Output the [X, Y] coordinate of the center of the cell containing the given text.  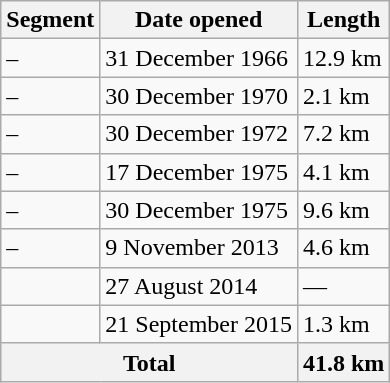
9.6 km [343, 210]
1.3 km [343, 324]
7.2 km [343, 134]
Length [343, 20]
30 December 1975 [199, 210]
30 December 1972 [199, 134]
Total [150, 362]
17 December 1975 [199, 172]
Segment [50, 20]
— [343, 286]
9 November 2013 [199, 248]
2.1 km [343, 96]
30 December 1970 [199, 96]
27 August 2014 [199, 286]
21 September 2015 [199, 324]
4.6 km [343, 248]
31 December 1966 [199, 58]
4.1 km [343, 172]
Date opened [199, 20]
41.8 km [343, 362]
12.9 km [343, 58]
